Return the (x, y) coordinate for the center point of the cell that contains the specified text.  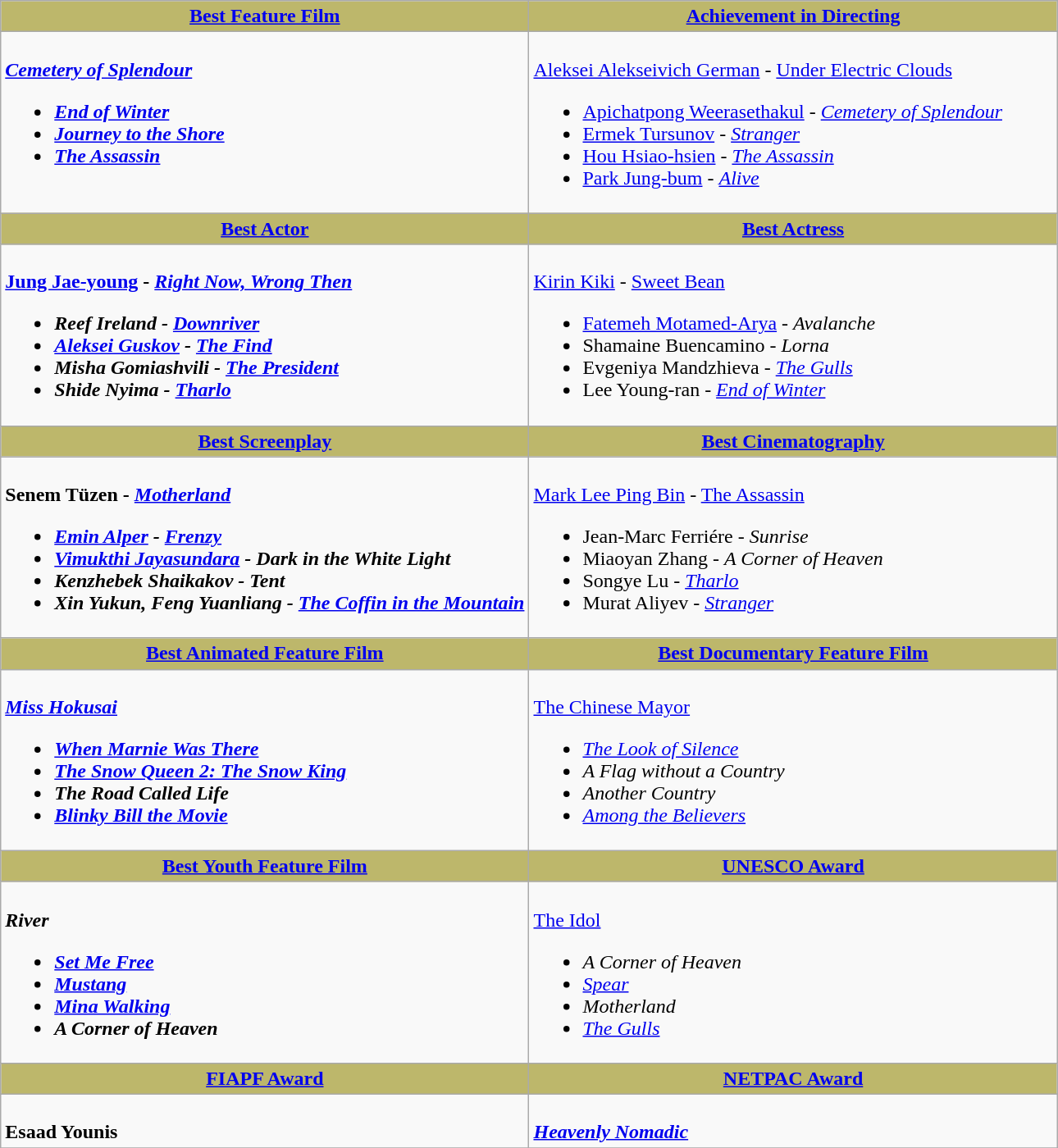
Best Animated Feature Film (265, 654)
FIAPF Award (265, 1078)
Esaad Younis (265, 1120)
Kirin Kiki - Sweet Bean Fatemeh Motamed-Arya - Avalanche Shamaine Buencamino - Lorna Evgeniya Mandzhieva - The Gulls Lee Young-ran - End of Winter (793, 335)
Best Documentary Feature Film (793, 654)
Cemetery of Splendour End of Winter Journey to the Shore The Assassin (265, 123)
Miss Hokusai When Marnie Was There The Snow Queen 2: The Snow King The Road Called Life Blinky Bill the Movie (265, 759)
Best Actress (793, 229)
UNESCO Award (793, 866)
Best Actor (265, 229)
Best Feature Film (265, 16)
River Set Me Free Mustang Mina Walking A Corner of Heaven (265, 973)
The Chinese Mayor The Look of Silence A Flag without a Country Another Country Among the Believers (793, 759)
Best Cinematography (793, 441)
Achievement in Directing (793, 16)
Heavenly Nomadic (793, 1120)
The Idol A Corner of Heaven Spear Motherland The Gulls (793, 973)
Best Youth Feature Film (265, 866)
Mark Lee Ping Bin - The Assassin Jean-Marc Ferriére - Sunrise Miaoyan Zhang - A Corner of Heaven Songye Lu - Tharlo Murat Aliyev - Stranger (793, 548)
Best Screenplay (265, 441)
Jung Jae-young - Right Now, Wrong Then Reef Ireland - Downriver Aleksei Guskov - The Find Misha Gomiashvili - The President Shide Nyima - Tharlo (265, 335)
NETPAC Award (793, 1078)
